Provide the [x, y] coordinate of the cell's center where the given text is located.  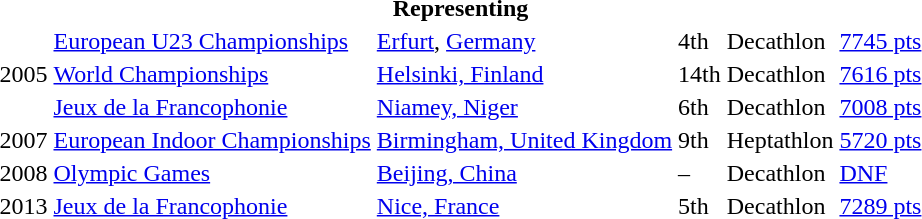
European Indoor Championships [212, 140]
Birmingham, United Kingdom [524, 140]
World Championships [212, 74]
Heptathlon [780, 140]
9th [700, 140]
Beijing, China [524, 173]
– [700, 173]
Jeux de la Francophonie [212, 107]
Helsinki, Finland [524, 74]
Niamey, Niger [524, 107]
4th [700, 41]
Olympic Games [212, 173]
Erfurt, Germany [524, 41]
6th [700, 107]
14th [700, 74]
European U23 Championships [212, 41]
